Scan for the cell matching the given text and deliver its [x, y] coordinate at center. 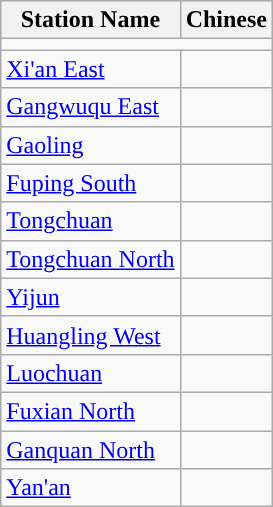
Yijun [90, 297]
Tongchuan North [90, 259]
Chinese [226, 20]
Luochuan [90, 373]
Gaoling [90, 145]
Station Name [90, 20]
Tongchuan [90, 221]
Yan'an [90, 488]
Huangling West [90, 335]
Fuxian North [90, 411]
Fuping South [90, 183]
Gangwuqu East [90, 107]
Xi'an East [90, 69]
Ganquan North [90, 449]
